For the text-containing cell, return its midpoint in [x, y] coordinate format. 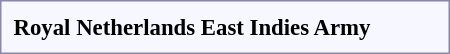
Royal Netherlands East Indies Army [192, 27]
